Search for the cell housing the specified text and yield its [x, y] center coordinate. 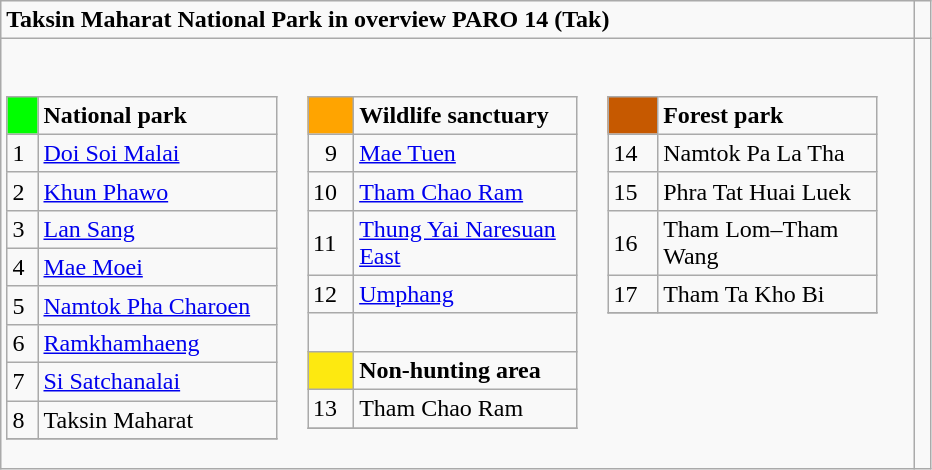
10 [331, 191]
Namtok Pa La Tha [768, 153]
Si Satchanalai [157, 382]
3 [22, 229]
Tham Ta Kho Bi [768, 294]
Taksin Maharat National Park in overview PARO 14 (Tak) [458, 20]
Mae Tuen [466, 153]
Phra Tat Huai Luek [768, 191]
9 [331, 153]
8 [22, 420]
Lan Sang [157, 229]
Doi Soi Malai [157, 153]
Khun Phawo [157, 191]
Namtok Pha Charoen [157, 305]
15 [633, 191]
14 [633, 153]
National park [157, 115]
17 [633, 294]
Non-hunting area [466, 370]
5 [22, 305]
Ramkhamhaeng [157, 343]
7 [22, 382]
4 [22, 267]
6 [22, 343]
16 [633, 242]
1 [22, 153]
Tham Lom–Tham Wang [768, 242]
11 [331, 242]
13 [331, 409]
12 [331, 294]
Thung Yai Naresuan East [466, 242]
Mae Moei [157, 267]
2 [22, 191]
Umphang [466, 294]
Wildlife sanctuary [466, 115]
Forest park [768, 115]
Taksin Maharat [157, 420]
